Detect which cell encompasses the target text, then output its (x, y) center coordinate. 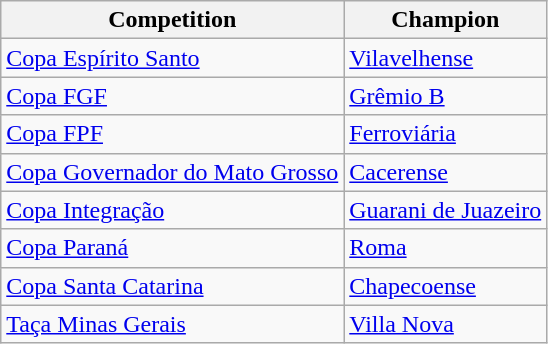
Chapecoense (446, 286)
Vilavelhense (446, 58)
Champion (446, 20)
Roma (446, 248)
Cacerense (446, 172)
Copa FPF (172, 134)
Grêmio B (446, 96)
Copa Governador do Mato Grosso (172, 172)
Copa Espírito Santo (172, 58)
Copa Integração (172, 210)
Taça Minas Gerais (172, 324)
Copa Paraná (172, 248)
Copa FGF (172, 96)
Competition (172, 20)
Guarani de Juazeiro (446, 210)
Ferroviária (446, 134)
Copa Santa Catarina (172, 286)
Villa Nova (446, 324)
